Pinpoint the cell where the given text exists, returning its (x, y) midpoint coordinate. 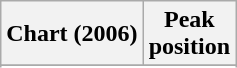
Chart (2006) (72, 34)
Peakposition (189, 34)
